From the cell containing the given text, extract its center point as (x, y) coordinate. 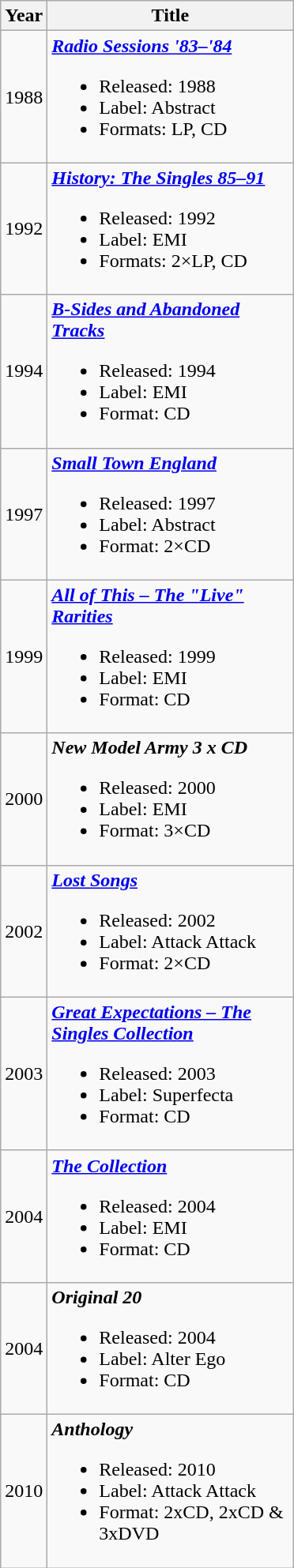
1994 (24, 371)
2002 (24, 931)
Lost SongsReleased: 2002Label: Attack AttackFormat: 2×CD (171, 931)
Original 20Released: 2004Label: Alter EgoFormat: CD (171, 1348)
AnthologyReleased: 2010Label: Attack AttackFormat: 2xCD, 2xCD & 3xDVD (171, 1491)
Title (171, 16)
2000 (24, 799)
Small Town EnglandReleased: 1997Label: AbstractFormat: 2×CD (171, 513)
1992 (24, 229)
All of This – The "Live" RaritiesReleased: 1999Label: EMIFormat: CD (171, 656)
Year (24, 16)
1997 (24, 513)
1999 (24, 656)
Great Expectations – The Singles CollectionReleased: 2003Label: SuperfectaFormat: CD (171, 1074)
The CollectionReleased: 2004Label: EMIFormat: CD (171, 1216)
1988 (24, 96)
History: The Singles 85–91Released: 1992Label: EMIFormats: 2×LP, CD (171, 229)
2010 (24, 1491)
Radio Sessions '83–'84Released: 1988Label: AbstractFormats: LP, CD (171, 96)
New Model Army 3 x CDReleased: 2000Label: EMIFormat: 3×CD (171, 799)
2003 (24, 1074)
B-Sides and Abandoned TracksReleased: 1994Label: EMIFormat: CD (171, 371)
